Capture the cell that displays the provided text and extract its [X, Y] central coordinate. 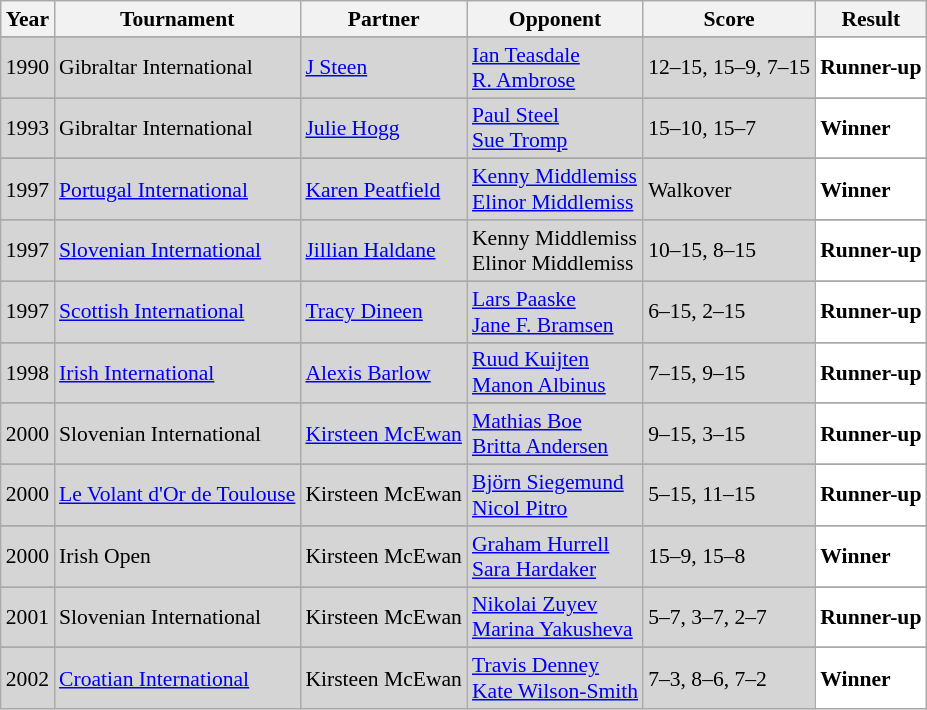
Tracy Dineen [384, 312]
Portugal International [177, 190]
12–15, 15–9, 7–15 [729, 68]
2002 [28, 678]
1998 [28, 372]
Alexis Barlow [384, 372]
Opponent [555, 19]
Croatian International [177, 678]
Graham Hurrell Sara Hardaker [555, 556]
Björn Siegemund Nicol Pitro [555, 496]
Paul Steel Sue Tromp [555, 128]
9–15, 3–15 [729, 434]
Year [28, 19]
15–10, 15–7 [729, 128]
Result [870, 19]
10–15, 8–15 [729, 250]
Nikolai Zuyev Marina Yakusheva [555, 618]
Tournament [177, 19]
Irish International [177, 372]
Jillian Haldane [384, 250]
Mathias Boe Britta Andersen [555, 434]
J Steen [384, 68]
7–15, 9–15 [729, 372]
Walkover [729, 190]
5–7, 3–7, 2–7 [729, 618]
1990 [28, 68]
7–3, 8–6, 7–2 [729, 678]
Travis Denney Kate Wilson-Smith [555, 678]
Irish Open [177, 556]
Julie Hogg [384, 128]
Scottish International [177, 312]
1993 [28, 128]
Karen Peatfield [384, 190]
Ian Teasdale R. Ambrose [555, 68]
Le Volant d'Or de Toulouse [177, 496]
15–9, 15–8 [729, 556]
Lars Paaske Jane F. Bramsen [555, 312]
2001 [28, 618]
6–15, 2–15 [729, 312]
5–15, 11–15 [729, 496]
Score [729, 19]
Ruud Kuijten Manon Albinus [555, 372]
Partner [384, 19]
